Scan for the cell matching the given text and deliver its (x, y) coordinate at center. 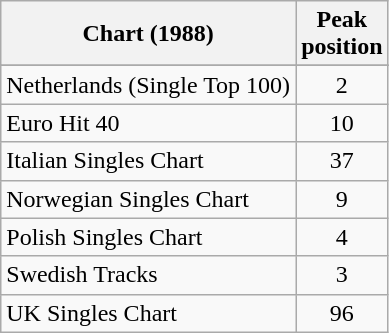
Polish Singles Chart (148, 237)
Netherlands (Single Top 100) (148, 85)
10 (342, 123)
Chart (1988) (148, 34)
9 (342, 199)
3 (342, 275)
4 (342, 237)
2 (342, 85)
37 (342, 161)
Euro Hit 40 (148, 123)
Peakposition (342, 34)
Norwegian Singles Chart (148, 199)
UK Singles Chart (148, 313)
Italian Singles Chart (148, 161)
Swedish Tracks (148, 275)
96 (342, 313)
